Capture the cell that displays the provided text and extract its (X, Y) central coordinate. 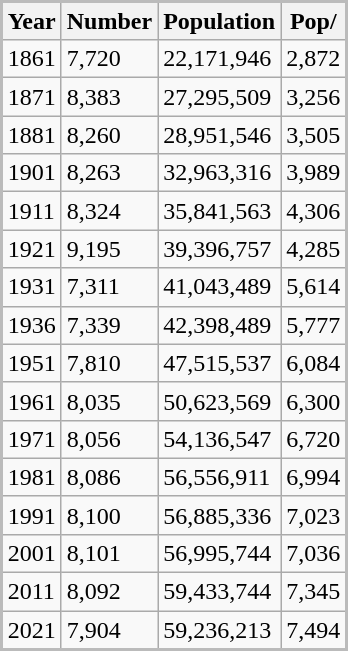
4,285 (314, 249)
2021 (31, 630)
5,614 (314, 287)
Pop/ (314, 20)
6,300 (314, 401)
7,036 (314, 554)
8,092 (109, 592)
4,306 (314, 211)
7,720 (109, 59)
56,885,336 (220, 515)
6,084 (314, 363)
9,195 (109, 249)
1981 (31, 477)
39,396,757 (220, 249)
7,023 (314, 515)
27,295,509 (220, 97)
1961 (31, 401)
32,963,316 (220, 173)
8,035 (109, 401)
42,398,489 (220, 325)
47,515,537 (220, 363)
59,433,744 (220, 592)
8,263 (109, 173)
Year (31, 20)
Number (109, 20)
8,056 (109, 439)
7,345 (314, 592)
28,951,546 (220, 135)
7,810 (109, 363)
5,777 (314, 325)
7,494 (314, 630)
7,339 (109, 325)
3,505 (314, 135)
1921 (31, 249)
50,623,569 (220, 401)
7,311 (109, 287)
3,989 (314, 173)
59,236,213 (220, 630)
8,086 (109, 477)
8,383 (109, 97)
8,324 (109, 211)
35,841,563 (220, 211)
1991 (31, 515)
8,100 (109, 515)
7,904 (109, 630)
Population (220, 20)
1911 (31, 211)
1901 (31, 173)
8,101 (109, 554)
6,994 (314, 477)
54,136,547 (220, 439)
6,720 (314, 439)
2,872 (314, 59)
1936 (31, 325)
1951 (31, 363)
56,995,744 (220, 554)
2011 (31, 592)
22,171,946 (220, 59)
1931 (31, 287)
1971 (31, 439)
1871 (31, 97)
1861 (31, 59)
2001 (31, 554)
8,260 (109, 135)
1881 (31, 135)
3,256 (314, 97)
56,556,911 (220, 477)
41,043,489 (220, 287)
